Provide the [X, Y] coordinate of the cell's center where the given text is located.  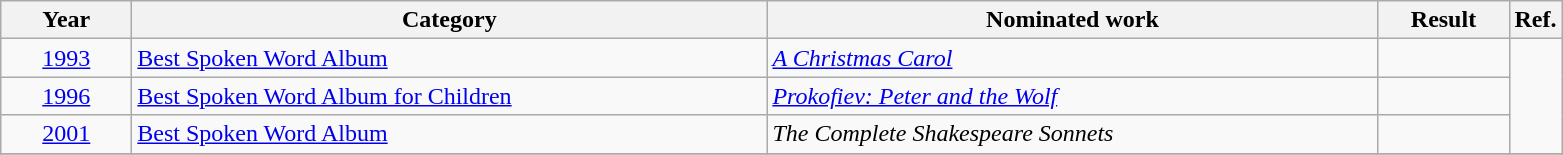
Category [450, 20]
Result [1444, 20]
Best Spoken Word Album for Children [450, 96]
1996 [66, 96]
1993 [66, 58]
A Christmas Carol [1072, 58]
Ref. [1536, 20]
2001 [66, 134]
Year [66, 20]
Nominated work [1072, 20]
The Complete Shakespeare Sonnets [1072, 134]
Prokofiev: Peter and the Wolf [1072, 96]
